From the cell containing the given text, extract its center point as [X, Y] coordinate. 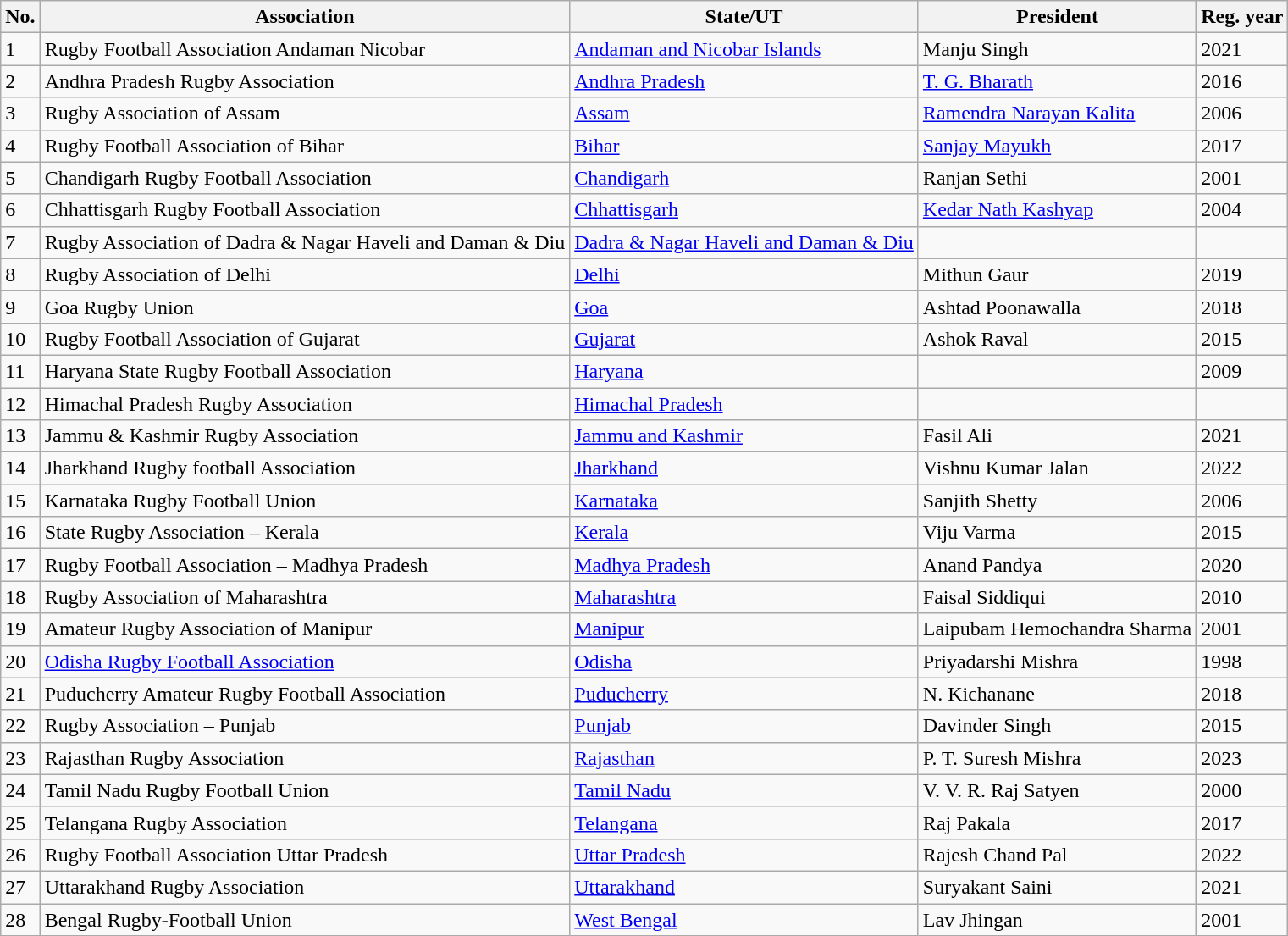
27 [20, 887]
Karnataka [744, 501]
No. [20, 17]
Rugby Association – Punjab [305, 726]
Rugby Football Association Uttar Pradesh [305, 855]
V. V. R. Raj Satyen [1057, 790]
Ashok Raval [1057, 339]
Rugby Association of Dadra & Nagar Haveli and Daman & Diu [305, 242]
23 [20, 758]
Rugby Association of Delhi [305, 274]
21 [20, 694]
Lav Jhingan [1057, 919]
State/UT [744, 17]
Fasil Ali [1057, 436]
Chandigarh Rugby Football Association [305, 178]
17 [20, 565]
Manju Singh [1057, 49]
2000 [1242, 790]
26 [20, 855]
Odisha [744, 662]
2023 [1242, 758]
2004 [1242, 210]
Puducherry Amateur Rugby Football Association [305, 694]
Haryana [744, 371]
20 [20, 662]
Raj Pakala [1057, 822]
22 [20, 726]
25 [20, 822]
Kerala [744, 533]
Jammu and Kashmir [744, 436]
1 [20, 49]
Rugby Association of Maharashtra [305, 597]
Rugby Football Association of Bihar [305, 146]
Haryana State Rugby Football Association [305, 371]
10 [20, 339]
Uttar Pradesh [744, 855]
Amateur Rugby Association of Manipur [305, 629]
Vishnu Kumar Jalan [1057, 468]
T. G. Bharath [1057, 81]
Andaman and Nicobar Islands [744, 49]
6 [20, 210]
Telangana Rugby Association [305, 822]
24 [20, 790]
Tamil Nadu [744, 790]
Andhra Pradesh Rugby Association [305, 81]
3 [20, 114]
Rugby Football Association – Madhya Pradesh [305, 565]
Karnataka Rugby Football Union [305, 501]
2009 [1242, 371]
Tamil Nadu Rugby Football Union [305, 790]
Dadra & Nagar Haveli and Daman & Diu [744, 242]
Rugby Football Association of Gujarat [305, 339]
Rajasthan Rugby Association [305, 758]
Viju Varma [1057, 533]
State Rugby Association – Kerala [305, 533]
2020 [1242, 565]
Gujarat [744, 339]
16 [20, 533]
2016 [1242, 81]
Kedar Nath Kashyap [1057, 210]
Punjab [744, 726]
Uttarakhand [744, 887]
Ranjan Sethi [1057, 178]
Rugby Football Association Andaman Nicobar [305, 49]
Bihar [744, 146]
Jammu & Kashmir Rugby Association [305, 436]
Assam [744, 114]
2 [20, 81]
14 [20, 468]
N. Kichanane [1057, 694]
Goa Rugby Union [305, 307]
28 [20, 919]
Rajasthan [744, 758]
Madhya Pradesh [744, 565]
P. T. Suresh Mishra [1057, 758]
Priyadarshi Mishra [1057, 662]
Jharkhand [744, 468]
Himachal Pradesh Rugby Association [305, 404]
12 [20, 404]
Himachal Pradesh [744, 404]
Association [305, 17]
Goa [744, 307]
Ashtad Poonawalla [1057, 307]
Manipur [744, 629]
15 [20, 501]
Uttarakhand Rugby Association [305, 887]
8 [20, 274]
President [1057, 17]
19 [20, 629]
Ramendra Narayan Kalita [1057, 114]
7 [20, 242]
Rugby Association of Assam [305, 114]
Delhi [744, 274]
Suryakant Saini [1057, 887]
Bengal Rugby-Football Union [305, 919]
4 [20, 146]
Davinder Singh [1057, 726]
13 [20, 436]
West Bengal [744, 919]
18 [20, 597]
5 [20, 178]
Maharashtra [744, 597]
Rajesh Chand Pal [1057, 855]
Laipubam Hemochandra Sharma [1057, 629]
Anand Pandya [1057, 565]
Telangana [744, 822]
Odisha Rugby Football Association [305, 662]
2019 [1242, 274]
Puducherry [744, 694]
Faisal Siddiqui [1057, 597]
Mithun Gaur [1057, 274]
Chhattisgarh [744, 210]
Andhra Pradesh [744, 81]
9 [20, 307]
1998 [1242, 662]
Chandigarh [744, 178]
2010 [1242, 597]
Reg. year [1242, 17]
Sanjith Shetty [1057, 501]
11 [20, 371]
Jharkhand Rugby football Association [305, 468]
Chhattisgarh Rugby Football Association [305, 210]
Sanjay Mayukh [1057, 146]
